For the text-containing cell, return its midpoint in [X, Y] coordinate format. 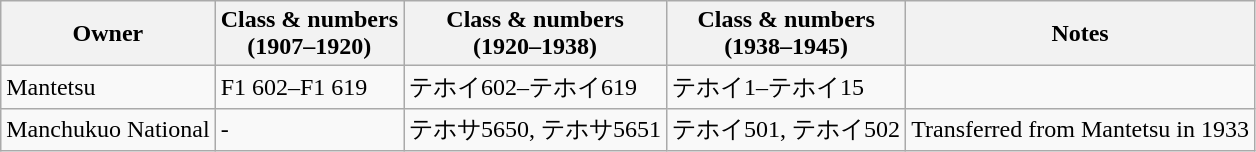
Mantetsu [108, 88]
Owner [108, 34]
テホサ5650, テホサ5651 [536, 130]
Class & numbers(1938–1945) [786, 34]
Transferred from Mantetsu in 1933 [1080, 130]
- [309, 130]
Class & numbers(1920–1938) [536, 34]
Notes [1080, 34]
テホイ602–テホイ619 [536, 88]
Class & numbers(1907–1920) [309, 34]
テホイ1–テホイ15 [786, 88]
Manchukuo National [108, 130]
F1 602–F1 619 [309, 88]
テホイ501, テホイ502 [786, 130]
